Search for the cell housing the specified text and yield its [X, Y] center coordinate. 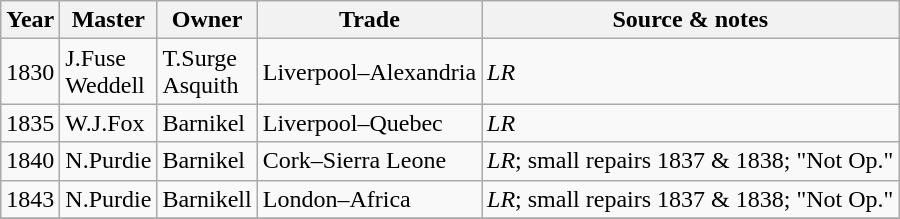
Year [30, 20]
W.J.Fox [108, 123]
J.FuseWeddell [108, 72]
1840 [30, 161]
1830 [30, 72]
1843 [30, 199]
Owner [207, 20]
1835 [30, 123]
London–Africa [369, 199]
Cork–Sierra Leone [369, 161]
Barnikell [207, 199]
Master [108, 20]
Source & notes [690, 20]
T.SurgeAsquith [207, 72]
Trade [369, 20]
Liverpool–Alexandria [369, 72]
Liverpool–Quebec [369, 123]
